Scan for the cell matching the given text and deliver its [x, y] coordinate at center. 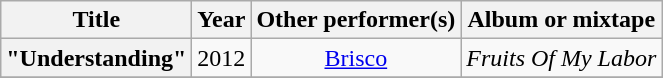
"Understanding" [96, 58]
Other performer(s) [356, 20]
2012 [222, 58]
Title [96, 20]
Album or mixtape [562, 20]
Brisco [356, 58]
Fruits Of My Labor [562, 58]
Year [222, 20]
